Find where the given text appears and provide that cell's center as [X, Y] coordinate. 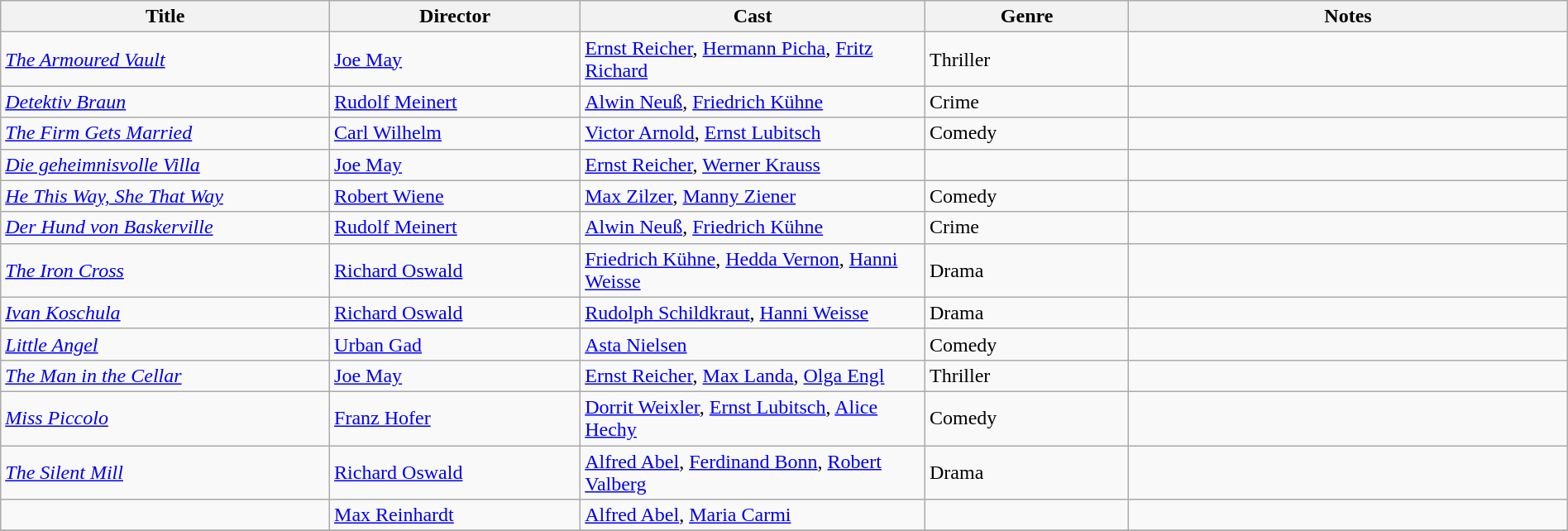
Ernst Reicher, Werner Krauss [753, 165]
Cast [753, 17]
Ernst Reicher, Max Landa, Olga Engl [753, 376]
The Iron Cross [165, 270]
The Firm Gets Married [165, 133]
Max Reinhardt [455, 515]
The Silent Mill [165, 471]
Alfred Abel, Ferdinand Bonn, Robert Valberg [753, 471]
Notes [1348, 17]
Victor Arnold, Ernst Lubitsch [753, 133]
Der Hund von Baskerville [165, 227]
The Man in the Cellar [165, 376]
The Armoured Vault [165, 60]
Die geheimnisvolle Villa [165, 165]
Dorrit Weixler, Ernst Lubitsch, Alice Hechy [753, 419]
Friedrich Kühne, Hedda Vernon, Hanni Weisse [753, 270]
Franz Hofer [455, 419]
Ivan Koschula [165, 313]
Max Zilzer, Manny Ziener [753, 196]
Ernst Reicher, Hermann Picha, Fritz Richard [753, 60]
Robert Wiene [455, 196]
Rudolph Schildkraut, Hanni Weisse [753, 313]
Detektiv Braun [165, 102]
Director [455, 17]
Little Angel [165, 344]
Title [165, 17]
Urban Gad [455, 344]
Genre [1026, 17]
Alfred Abel, Maria Carmi [753, 515]
He This Way, She That Way [165, 196]
Miss Piccolo [165, 419]
Asta Nielsen [753, 344]
Carl Wilhelm [455, 133]
